Return the [x, y] coordinate for the center point of the cell that contains the specified text.  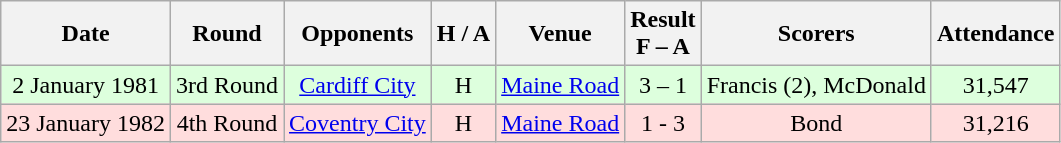
Opponents [358, 34]
23 January 1982 [86, 123]
Scorers [816, 34]
Round [226, 34]
31,547 [995, 85]
ResultF – A [663, 34]
3 – 1 [663, 85]
Date [86, 34]
1 - 3 [663, 123]
4th Round [226, 123]
Francis (2), McDonald [816, 85]
Attendance [995, 34]
Venue [560, 34]
31,216 [995, 123]
3rd Round [226, 85]
Coventry City [358, 123]
H / A [463, 34]
2 January 1981 [86, 85]
Bond [816, 123]
Cardiff City [358, 85]
